Determine the (X, Y) coordinate at the center of the cell enclosing the given text.  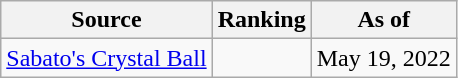
Sabato's Crystal Ball (106, 58)
Ranking (262, 20)
May 19, 2022 (384, 58)
Source (106, 20)
As of (384, 20)
